Return the [X, Y] coordinate for the center point of the cell that contains the specified text.  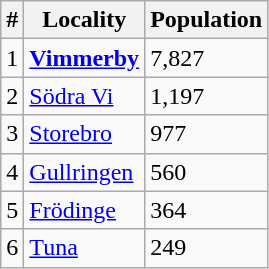
5 [12, 210]
# [12, 20]
6 [12, 248]
Storebro [84, 134]
2 [12, 96]
Population [206, 20]
1 [12, 58]
249 [206, 248]
3 [12, 134]
977 [206, 134]
7,827 [206, 58]
Gullringen [84, 172]
1,197 [206, 96]
4 [12, 172]
Tuna [84, 248]
Södra Vi [84, 96]
560 [206, 172]
Locality [84, 20]
Vimmerby [84, 58]
Frödinge [84, 210]
364 [206, 210]
